Detect which cell encompasses the target text, then output its (x, y) center coordinate. 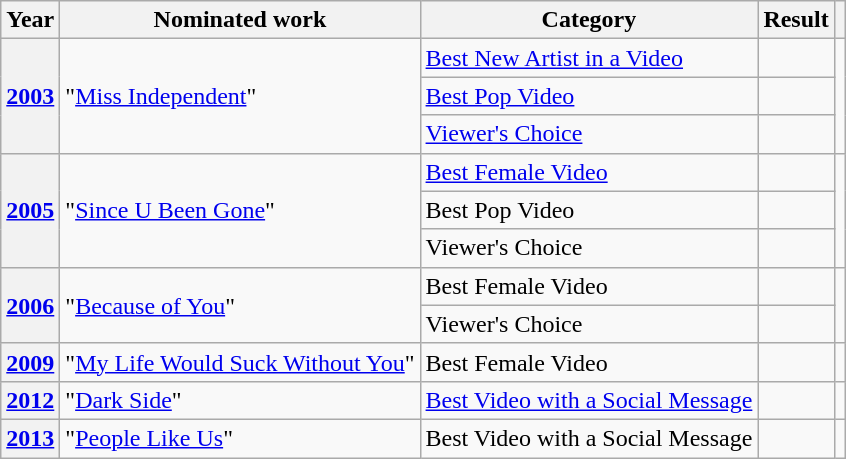
2003 (30, 96)
"Since U Been Gone" (240, 210)
"People Like Us" (240, 438)
Nominated work (240, 20)
Best New Artist in a Video (589, 58)
"Because of You" (240, 305)
2013 (30, 438)
"Miss Independent" (240, 96)
2006 (30, 305)
2009 (30, 362)
Year (30, 20)
Category (589, 20)
2012 (30, 400)
2005 (30, 210)
"My Life Would Suck Without You" (240, 362)
"Dark Side" (240, 400)
Result (796, 20)
